Locate the cell with the specified text and output its (x, y) center coordinate. 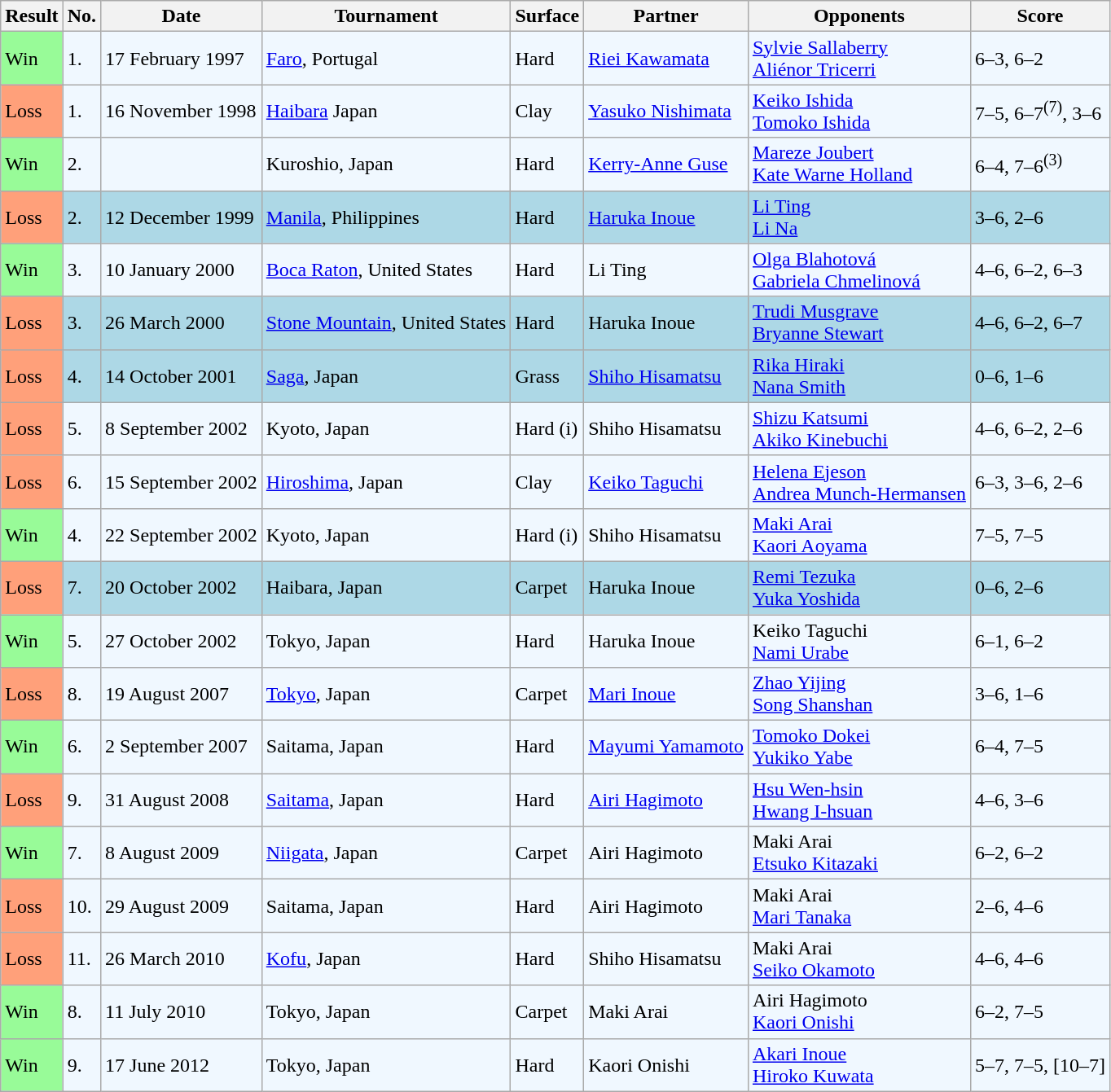
Keiko Taguchi Nami Urabe (858, 640)
12 December 1999 (182, 217)
6–3, 6–2 (1039, 59)
4–6, 6–2, 6–3 (1039, 270)
Kerry-Anne Guse (666, 164)
Kaori Onishi (666, 1065)
26 March 2010 (182, 959)
17 February 1997 (182, 59)
31 August 2008 (182, 800)
6–4, 7–6(3) (1039, 164)
Olga Blahotová Gabriela Chmelinová (858, 270)
Akari Inoue Hiroko Kuwata (858, 1065)
Stone Mountain, United States (386, 322)
Grass (547, 376)
Hiroshima, Japan (386, 482)
Kuroshio, Japan (386, 164)
Result (32, 16)
3–6, 2–6 (1039, 217)
6–3, 3–6, 2–6 (1039, 482)
Hsu Wen-hsin Hwang I-hsuan (858, 800)
0–6, 2–6 (1039, 588)
7–5, 7–5 (1039, 534)
8 August 2009 (182, 853)
Rika Hiraki Nana Smith (858, 376)
4–6, 6–2, 2–6 (1039, 428)
4–6, 3–6 (1039, 800)
Tomoko Dokei Yukiko Yabe (858, 748)
4–6, 4–6 (1039, 959)
Saga, Japan (386, 376)
6–4, 7–5 (1039, 748)
Sylvie Sallaberry Aliénor Tricerri (858, 59)
Airi Hagimoto Kaori Onishi (858, 1011)
Mari Inoue (666, 694)
Score (1039, 16)
2–6, 4–6 (1039, 906)
5–7, 7–5, [10–7] (1039, 1065)
Opponents (858, 16)
15 September 2002 (182, 482)
Mayumi Yamamoto (666, 748)
Boca Raton, United States (386, 270)
Li Ting Li Na (858, 217)
2 September 2007 (182, 748)
Partner (666, 16)
10. (81, 906)
Keiko Taguchi (666, 482)
Maki Arai Mari Tanaka (858, 906)
Yasuko Nishimata (666, 111)
Keiko Ishida Tomoko Ishida (858, 111)
26 March 2000 (182, 322)
Tournament (386, 16)
Faro, Portugal (386, 59)
27 October 2002 (182, 640)
Helena Ejeson Andrea Munch-Hermansen (858, 482)
No. (81, 16)
Niigata, Japan (386, 853)
6–2, 7–5 (1039, 1011)
Remi Tezuka Yuka Yoshida (858, 588)
0–6, 1–6 (1039, 376)
16 November 1998 (182, 111)
Haibara, Japan (386, 588)
Kofu, Japan (386, 959)
Manila, Philippines (386, 217)
8 September 2002 (182, 428)
3–6, 1–6 (1039, 694)
11. (81, 959)
7–5, 6–7(7), 3–6 (1039, 111)
Zhao Yijing Song Shanshan (858, 694)
20 October 2002 (182, 588)
Maki Arai Seiko Okamoto (858, 959)
Trudi Musgrave Bryanne Stewart (858, 322)
11 July 2010 (182, 1011)
Surface (547, 16)
17 June 2012 (182, 1065)
Maki Arai Etsuko Kitazaki (858, 853)
22 September 2002 (182, 534)
14 October 2001 (182, 376)
Date (182, 16)
Maki Arai Kaori Aoyama (858, 534)
Haibara Japan (386, 111)
Riei Kawamata (666, 59)
Li Ting (666, 270)
10 January 2000 (182, 270)
6–1, 6–2 (1039, 640)
6–2, 6–2 (1039, 853)
4–6, 6–2, 6–7 (1039, 322)
Mareze Joubert Kate Warne Holland (858, 164)
19 August 2007 (182, 694)
29 August 2009 (182, 906)
Maki Arai (666, 1011)
Shizu Katsumi Akiko Kinebuchi (858, 428)
